From the cell containing the given text, extract its center point as (x, y) coordinate. 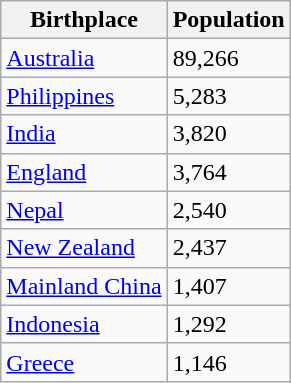
Nepal (84, 210)
1,407 (228, 286)
1,146 (228, 362)
Philippines (84, 96)
New Zealand (84, 248)
89,266 (228, 58)
Australia (84, 58)
5,283 (228, 96)
Mainland China (84, 286)
3,820 (228, 134)
2,540 (228, 210)
2,437 (228, 248)
England (84, 172)
3,764 (228, 172)
India (84, 134)
Population (228, 20)
Greece (84, 362)
Birthplace (84, 20)
1,292 (228, 324)
Indonesia (84, 324)
